Return [x, y] of the center of cell containing provided text 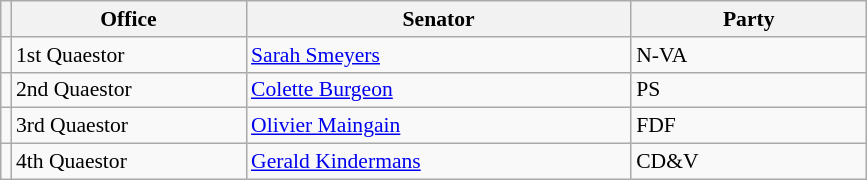
N-VA [748, 55]
Senator [438, 19]
2nd Quaestor [128, 90]
4th Quaestor [128, 162]
Gerald Kindermans [438, 162]
Colette Burgeon [438, 90]
1st Quaestor [128, 55]
CD&V [748, 162]
FDF [748, 126]
PS [748, 90]
Party [748, 19]
Olivier Maingain [438, 126]
3rd Quaestor [128, 126]
Sarah Smeyers [438, 55]
Office [128, 19]
